Pinpoint the cell where the given text exists, returning its (x, y) midpoint coordinate. 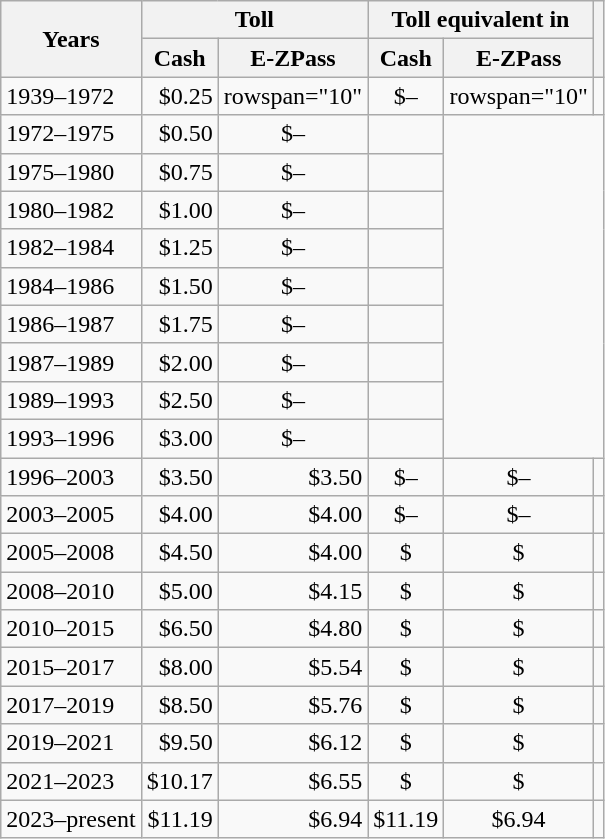
$2.50 (180, 400)
$8.50 (180, 705)
$10.17 (180, 781)
$1.75 (180, 324)
$0.25 (180, 96)
1984–1986 (71, 286)
$6.50 (180, 629)
$0.50 (180, 134)
Years (71, 39)
Toll equivalent in (481, 20)
$6.12 (293, 743)
2023–present (71, 819)
1986–1987 (71, 324)
2017–2019 (71, 705)
1987–1989 (71, 362)
$4.50 (180, 553)
2021–2023 (71, 781)
$1.50 (180, 286)
$3.00 (180, 438)
1939–1972 (71, 96)
$0.75 (180, 172)
1989–1993 (71, 400)
$1.00 (180, 210)
2010–2015 (71, 629)
2019–2021 (71, 743)
2003–2005 (71, 515)
2008–2010 (71, 591)
$5.54 (293, 667)
1975–1980 (71, 172)
$9.50 (180, 743)
1993–1996 (71, 438)
Toll (254, 20)
$2.00 (180, 362)
$8.00 (180, 667)
1972–1975 (71, 134)
1980–1982 (71, 210)
$5.00 (180, 591)
$6.55 (293, 781)
2015–2017 (71, 667)
$5.76 (293, 705)
2005–2008 (71, 553)
$1.25 (180, 248)
1996–2003 (71, 477)
$4.80 (293, 629)
1982–1984 (71, 248)
$4.15 (293, 591)
